Output the (x, y) coordinate of the center of the cell containing the given text.  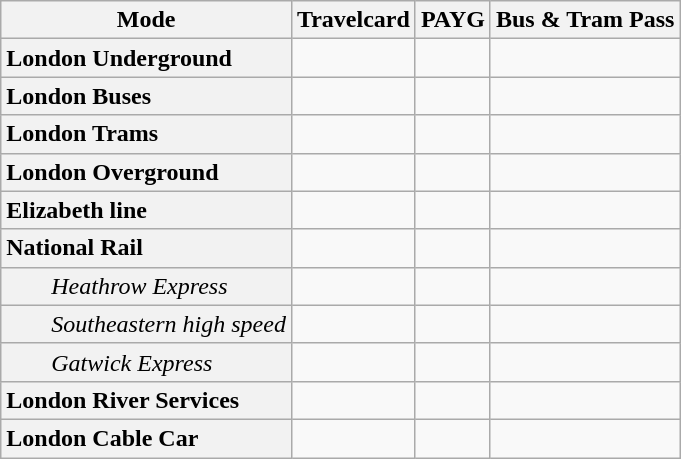
Travelcard (353, 20)
Heathrow Express (146, 286)
Bus & Tram Pass (585, 20)
PAYG (452, 20)
Gatwick Express (146, 362)
London Overground (146, 172)
London Trams (146, 134)
National Rail (146, 248)
London Buses (146, 96)
London Cable Car (146, 438)
London River Services (146, 400)
London Underground (146, 58)
Southeastern high speed (146, 324)
Elizabeth line (146, 210)
Mode (146, 20)
